Find where the given text appears and provide that cell's center as [x, y] coordinate. 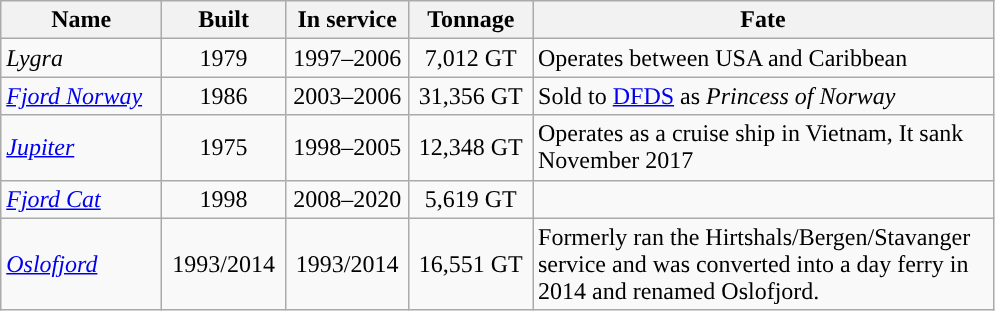
1979 [224, 58]
Built [224, 20]
2008–2020 [347, 199]
1998–2005 [347, 148]
In service [347, 20]
Fjord Cat [82, 199]
2003–2006 [347, 96]
Fjord Norway [82, 96]
Formerly ran the Hirtshals/Bergen/Stavanger service and was converted into a day ferry in 2014 and renamed Oslofjord. [762, 264]
Name [82, 20]
Jupiter [82, 148]
1998 [224, 199]
1975 [224, 148]
Sold to DFDS as Princess of Norway [762, 96]
1986 [224, 96]
1997–2006 [347, 58]
Fate [762, 20]
Oslofjord [82, 264]
12,348 GT [471, 148]
Tonnage [471, 20]
Operates between USA and Caribbean [762, 58]
31,356 GT [471, 96]
7,012 GT [471, 58]
Operates as a cruise ship in Vietnam, It sank November 2017 [762, 148]
5,619 GT [471, 199]
Lygra [82, 58]
16,551 GT [471, 264]
